Locate the cell with the specified text and output its (x, y) center coordinate. 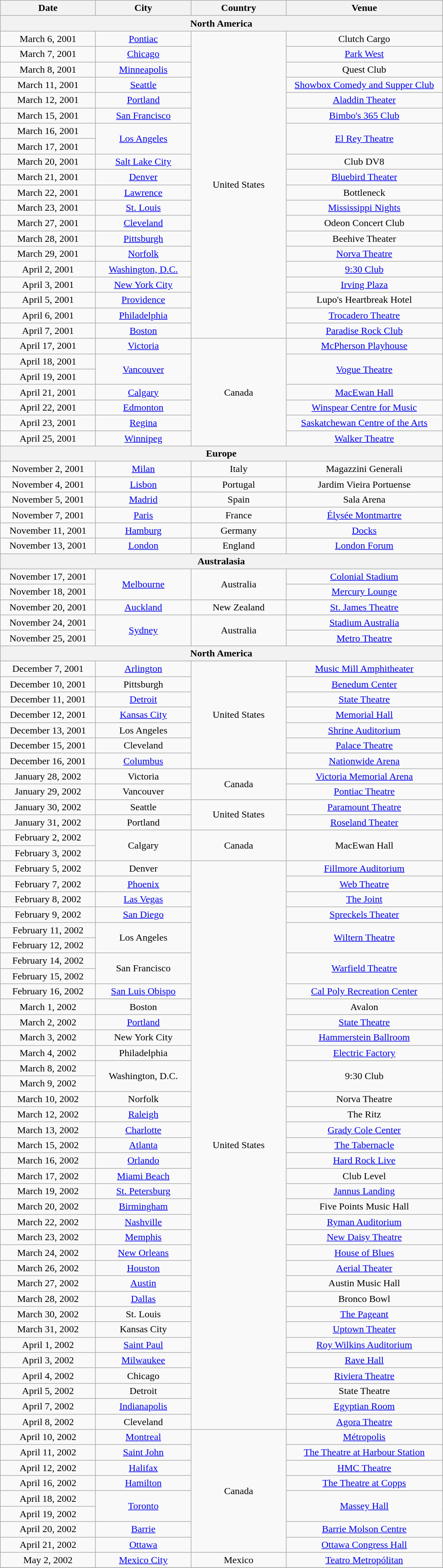
Roseland Theater (364, 822)
Arlington (143, 669)
Mexico (239, 1560)
March 15, 2001 (48, 115)
HMC Theatre (364, 1468)
Club DV8 (364, 161)
Mexico City (143, 1560)
Saint Paul (143, 1345)
March 1, 2002 (48, 1007)
November 17, 2001 (48, 576)
May 2, 2002 (48, 1560)
Wiltern Theatre (364, 937)
March 13, 2002 (48, 1130)
Docks (364, 530)
March 20, 2001 (48, 161)
April 4, 2002 (48, 1375)
Victoria Memorial Arena (364, 776)
Sala Arena (364, 500)
Uptown Theater (364, 1329)
November 2, 2001 (48, 469)
Hard Rock Live (364, 1160)
Country (239, 8)
The Theatre at Copps (364, 1483)
November 7, 2001 (48, 515)
November 13, 2001 (48, 546)
Avalon (364, 1007)
Rave Hall (364, 1360)
February 11, 2002 (48, 930)
February 12, 2002 (48, 945)
November 5, 2001 (48, 500)
Quest Club (364, 69)
Edmonton (143, 407)
Providence (143, 300)
Hamilton (143, 1483)
Paris (143, 515)
March 9, 2002 (48, 1084)
Agora Theatre (364, 1421)
April 19, 2002 (48, 1514)
February 14, 2002 (48, 961)
March 8, 2002 (48, 1068)
Pontiac (143, 39)
New Orleans (143, 1253)
Orlando (143, 1160)
Ryman Auditorium (364, 1222)
Las Vegas (143, 899)
Memorial Hall (364, 715)
April 19, 2001 (48, 377)
Metro Theatre (364, 638)
Sydney (143, 630)
April 1, 2002 (48, 1345)
Pontiac Theatre (364, 792)
Memphis (143, 1237)
April 5, 2002 (48, 1391)
March 12, 2002 (48, 1114)
Aerial Theater (364, 1268)
April 2, 2001 (48, 269)
Salt Lake City (143, 161)
Egyptian Room (364, 1406)
March 15, 2002 (48, 1145)
Minneapolis (143, 69)
April 21, 2002 (48, 1545)
Bimbo's 365 Club (364, 115)
April 20, 2002 (48, 1529)
March 17, 2001 (48, 146)
The Tabernacle (364, 1145)
March 19, 2002 (48, 1191)
April 3, 2001 (48, 285)
Massey Hall (364, 1506)
March 16, 2001 (48, 131)
McPherson Playhouse (364, 346)
The Theatre at Harbour Station (364, 1453)
London Forum (364, 546)
Vogue Theatre (364, 369)
Stadium Australia (364, 623)
Bottleneck (364, 193)
Indianapolis (143, 1406)
Charlotte (143, 1130)
Winspear Centre for Music (364, 407)
Music Mill Amphitheater (364, 669)
Saskatchewan Centre of the Arts (364, 423)
November 24, 2001 (48, 623)
Lawrence (143, 193)
Showbox Comedy and Supper Club (364, 85)
March 27, 2002 (48, 1283)
November 25, 2001 (48, 638)
San Diego (143, 914)
Mercury Lounge (364, 592)
Lisbon (143, 484)
Ottawa (143, 1545)
January 31, 2002 (48, 822)
Milan (143, 469)
Palace Theatre (364, 746)
San Luis Obispo (143, 992)
March 12, 2001 (48, 100)
Aladdin Theater (364, 100)
Métropolis (364, 1437)
London (143, 546)
February 3, 2002 (48, 853)
Irving Plaza (364, 285)
March 30, 2002 (48, 1314)
April 18, 2002 (48, 1499)
Jannus Landing (364, 1191)
Regina (143, 423)
March 21, 2001 (48, 177)
December 10, 2001 (48, 684)
December 7, 2001 (48, 669)
Fillmore Auditorium (364, 868)
March 4, 2002 (48, 1053)
Atlanta (143, 1145)
Club Level (364, 1176)
March 3, 2002 (48, 1038)
Paramount Theatre (364, 807)
February 16, 2002 (48, 992)
November 20, 2001 (48, 607)
Austin Music Hall (364, 1283)
Mississippi Nights (364, 208)
France (239, 515)
Teatro Metropólitan (364, 1560)
Saint John (143, 1453)
St. Petersburg (143, 1191)
February 8, 2002 (48, 899)
December 11, 2001 (48, 700)
January 28, 2002 (48, 776)
Phoenix (143, 884)
Clutch Cargo (364, 39)
March 29, 2001 (48, 254)
Australasia (221, 561)
Shrine Auditorium (364, 730)
March 22, 2001 (48, 193)
Birmingham (143, 1207)
Hammerstein Ballroom (364, 1038)
Milwaukee (143, 1360)
April 22, 2001 (48, 407)
November 11, 2001 (48, 530)
The Joint (364, 899)
Melbourne (143, 584)
March 28, 2002 (48, 1299)
Houston (143, 1268)
Grady Cole Center (364, 1130)
Miami Beach (143, 1176)
February 15, 2002 (48, 976)
City (143, 8)
April 25, 2001 (48, 438)
February 5, 2002 (48, 868)
Italy (239, 469)
Montreal (143, 1437)
March 23, 2001 (48, 208)
March 23, 2002 (48, 1237)
Winnipeg (143, 438)
March 8, 2001 (48, 69)
Toronto (143, 1506)
April 17, 2001 (48, 346)
April 6, 2001 (48, 315)
April 7, 2001 (48, 331)
December 15, 2001 (48, 746)
Beehive Theater (364, 239)
Electric Factory (364, 1053)
March 22, 2002 (48, 1222)
Barrie (143, 1529)
England (239, 546)
Barrie Molson Centre (364, 1529)
Walker Theatre (364, 438)
March 11, 2001 (48, 85)
Hamburg (143, 530)
Date (48, 8)
Riviera Theatre (364, 1375)
March 16, 2002 (48, 1160)
January 29, 2002 (48, 792)
Austin (143, 1283)
Lupo's Heartbreak Hotel (364, 300)
Web Theatre (364, 884)
St. James Theatre (364, 607)
April 10, 2002 (48, 1437)
Bronco Bowl (364, 1299)
April 16, 2002 (48, 1483)
April 8, 2002 (48, 1421)
The Pageant (364, 1314)
Ottawa Congress Hall (364, 1545)
Five Points Music Hall (364, 1207)
Odeon Concert Club (364, 223)
April 7, 2002 (48, 1406)
Colonial Stadium (364, 576)
Madrid (143, 500)
March 2, 2002 (48, 1022)
March 17, 2002 (48, 1176)
March 28, 2001 (48, 239)
February 2, 2002 (48, 838)
Roy Wilkins Auditorium (364, 1345)
Élysée Montmartre (364, 515)
March 24, 2002 (48, 1253)
March 27, 2001 (48, 223)
Park West (364, 54)
Nationwide Arena (364, 761)
New Daisy Theatre (364, 1237)
Portugal (239, 484)
The Ritz (364, 1114)
Raleigh (143, 1114)
Paradise Rock Club (364, 331)
April 12, 2002 (48, 1468)
Magazzini Generali (364, 469)
Venue (364, 8)
El Rey Theatre (364, 138)
March 6, 2001 (48, 39)
Trocadero Theatre (364, 315)
April 21, 2001 (48, 392)
March 31, 2002 (48, 1329)
Europe (221, 454)
December 13, 2001 (48, 730)
Dallas (143, 1299)
March 7, 2001 (48, 54)
Nashville (143, 1222)
Columbus (143, 761)
February 7, 2002 (48, 884)
Auckland (143, 607)
March 26, 2002 (48, 1268)
February 9, 2002 (48, 914)
April 3, 2002 (48, 1360)
Benedum Center (364, 684)
Cal Poly Recreation Center (364, 992)
House of Blues (364, 1253)
March 20, 2002 (48, 1207)
Spain (239, 500)
Warfield Theatre (364, 968)
Germany (239, 530)
December 16, 2001 (48, 761)
November 18, 2001 (48, 592)
January 30, 2002 (48, 807)
April 11, 2002 (48, 1453)
April 18, 2001 (48, 361)
November 4, 2001 (48, 484)
March 10, 2002 (48, 1099)
Jardim Vieira Portuense (364, 484)
December 12, 2001 (48, 715)
Bluebird Theater (364, 177)
Spreckels Theater (364, 914)
April 5, 2001 (48, 300)
Halifax (143, 1468)
New Zealand (239, 607)
April 23, 2001 (48, 423)
